Return (X, Y) of the center of cell containing provided text 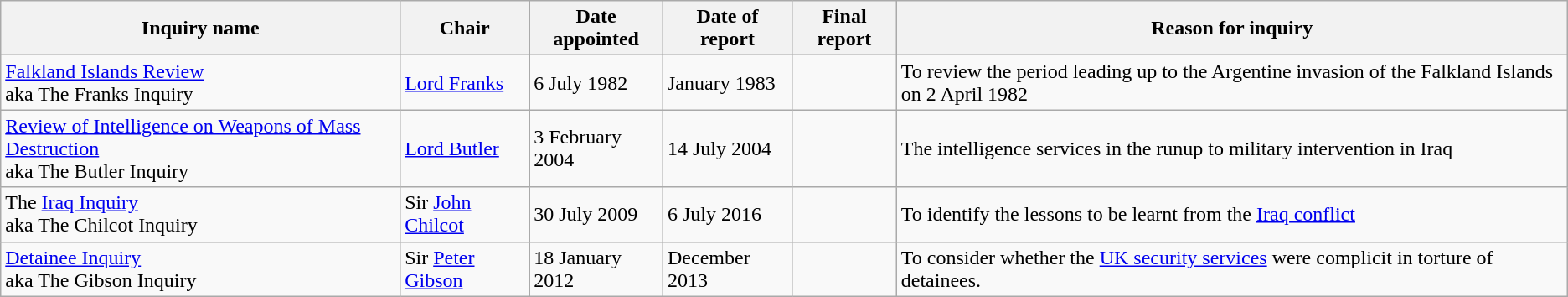
The intelligence services in the runup to military intervention in Iraq (1231, 148)
To review the period leading up to the Argentine invasion of the Falkland Islands on 2 April 1982 (1231, 82)
December 2013 (727, 268)
January 1983 (727, 82)
Date appointed (596, 29)
Reason for inquiry (1231, 29)
Falkland Islands Reviewaka The Franks Inquiry (201, 82)
30 July 2009 (596, 215)
Sir Peter Gibson (465, 268)
To identify the lessons to be learnt from the Iraq conflict (1231, 215)
6 July 1982 (596, 82)
6 July 2016 (727, 215)
Detainee Inquiryaka The Gibson Inquiry (201, 268)
Lord Franks (465, 82)
The Iraq Inquiryaka The Chilcot Inquiry (201, 215)
Inquiry name (201, 29)
Sir John Chilcot (465, 215)
3 February 2004 (596, 148)
18 January 2012 (596, 268)
To consider whether the UK security services were complicit in torture of detainees. (1231, 268)
Chair (465, 29)
Date of report (727, 29)
Final report (844, 29)
14 July 2004 (727, 148)
Lord Butler (465, 148)
Review of Intelligence on Weapons of Mass Destructionaka The Butler Inquiry (201, 148)
